Find where the given text appears and provide that cell's center as (X, Y) coordinate. 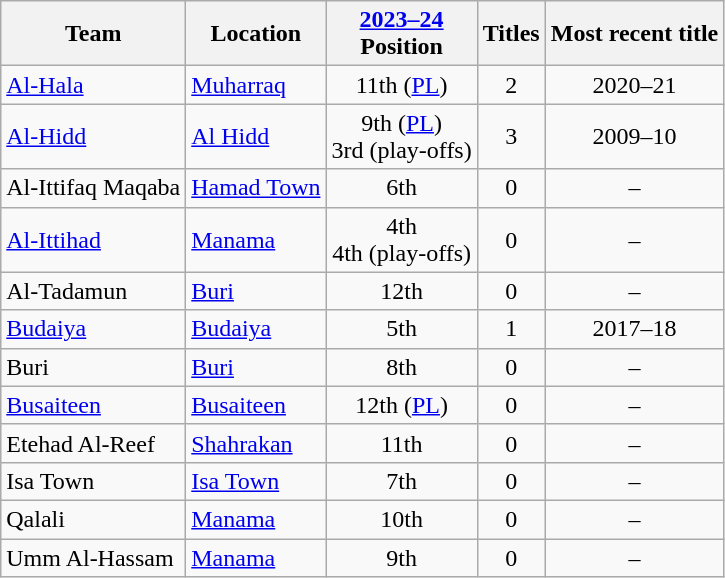
Al-Hidd (94, 136)
11th (PL) (402, 85)
12th (402, 291)
Muharraq (256, 85)
Al Hidd (256, 136)
12th (PL) (402, 405)
8th (402, 367)
2009–10 (634, 136)
1 (511, 329)
9th (PL)3rd (play-offs) (402, 136)
3 (511, 136)
5th (402, 329)
Most recent title (634, 34)
2017–18 (634, 329)
4th4th (play-offs) (402, 240)
7th (402, 481)
9th (402, 557)
11th (402, 443)
Team (94, 34)
Qalali (94, 519)
Al-Hala (94, 85)
10th (402, 519)
Umm Al-Hassam (94, 557)
Al-Tadamun (94, 291)
Hamad Town (256, 188)
2020–21 (634, 85)
6th (402, 188)
Location (256, 34)
Shahrakan (256, 443)
2023–24Position (402, 34)
Al-Ittifaq Maqaba (94, 188)
Titles (511, 34)
2 (511, 85)
Al-Ittihad (94, 240)
Etehad Al-Reef (94, 443)
